Output the (X, Y) coordinate of the center of the cell containing the given text.  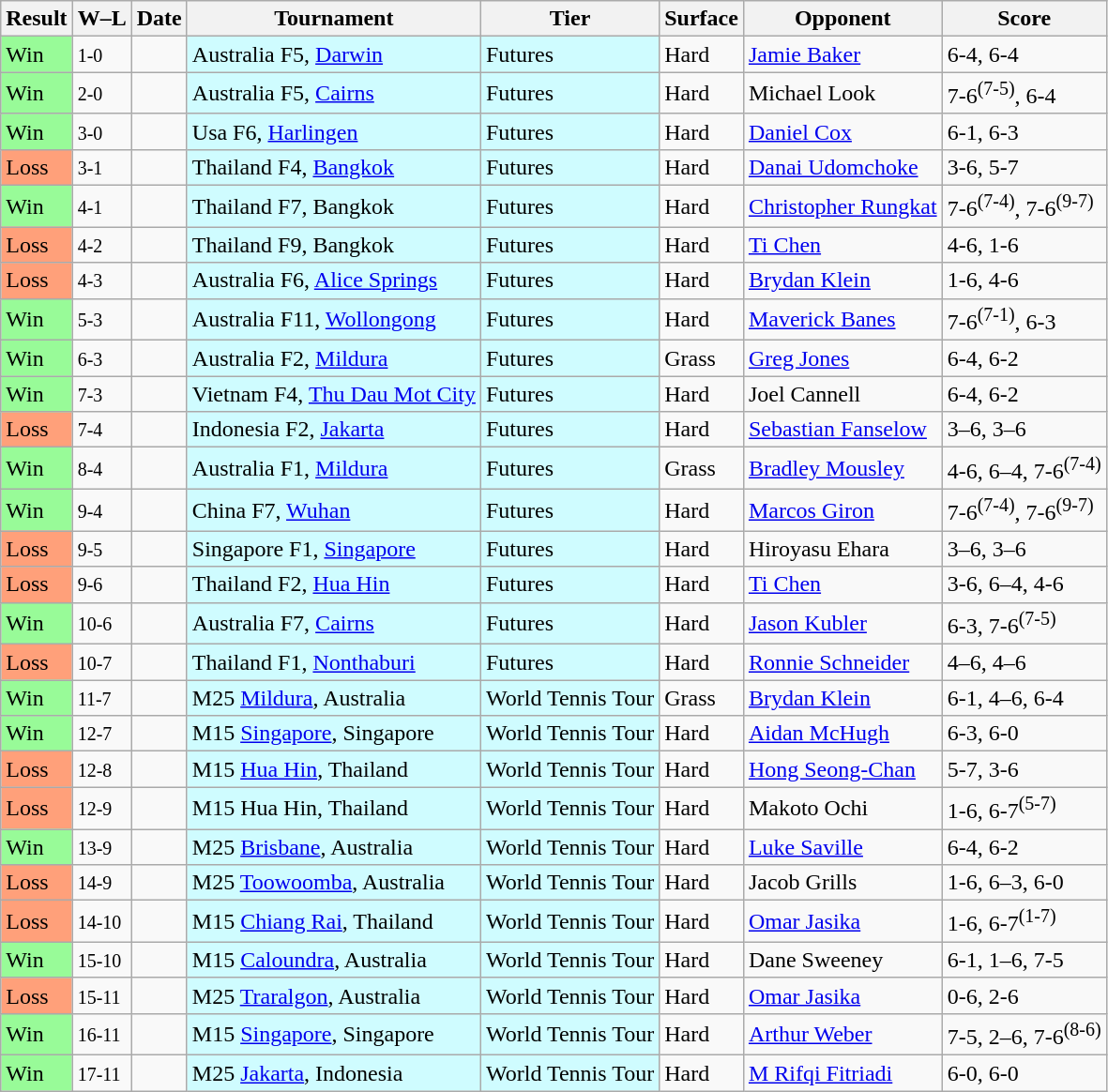
Australia F2, Mildura (334, 358)
M25 Jakarta, Indonesia (334, 1073)
Arthur Weber (842, 1034)
13-9 (101, 847)
Greg Jones (842, 358)
Australia F1, Mildura (334, 469)
7-4 (101, 430)
Daniel Cox (842, 131)
4-1 (101, 206)
3-1 (101, 167)
China F7, Wuhan (334, 510)
Maverick Banes (842, 319)
6-4, 6-4 (1025, 54)
6-1, 6-3 (1025, 131)
3-0 (101, 131)
6-1, 4–6, 6-4 (1025, 698)
Michael Look (842, 94)
Thailand F1, Nonthaburi (334, 662)
M25 Brisbane, Australia (334, 847)
Indonesia F2, Jakarta (334, 430)
Christopher Rungkat (842, 206)
7-6(7-1), 6-3 (1025, 319)
4-3 (101, 281)
1-6, 4-6 (1025, 281)
M25 Toowoomba, Australia (334, 883)
Makoto Ochi (842, 809)
M15 Chiang Rai, Thailand (334, 921)
10-7 (101, 662)
9-4 (101, 510)
6-3, 7-6(7-5) (1025, 623)
Opponent (842, 19)
7-3 (101, 394)
4-2 (101, 245)
1-6, 6-7(1-7) (1025, 921)
17-11 (101, 1073)
Tournament (334, 19)
11-7 (101, 698)
W–L (101, 19)
6-1, 1–6, 7-5 (1025, 960)
12-7 (101, 734)
Australia F5, Darwin (334, 54)
Date (159, 19)
0-6, 2-6 (1025, 995)
Dane Sweeney (842, 960)
Bradley Mousley (842, 469)
Jamie Baker (842, 54)
14-10 (101, 921)
Hiroyasu Ehara (842, 549)
Jacob Grills (842, 883)
M15 Caloundra, Australia (334, 960)
12-9 (101, 809)
Australia F7, Cairns (334, 623)
Usa F6, Harlingen (334, 131)
Hong Seong-Chan (842, 769)
12-8 (101, 769)
Australia F5, Cairns (334, 94)
Thailand F9, Bangkok (334, 245)
Australia F6, Alice Springs (334, 281)
M Rifqi Fitriadi (842, 1073)
Thailand F7, Bangkok (334, 206)
4-6, 1-6 (1025, 245)
Sebastian Fanselow (842, 430)
M25 Traralgon, Australia (334, 995)
Singapore F1, Singapore (334, 549)
3-6, 6–4, 4-6 (1025, 584)
1-6, 6–3, 6-0 (1025, 883)
Australia F11, Wollongong (334, 319)
7-6(7-5), 6-4 (1025, 94)
1-6, 6-7(5-7) (1025, 809)
4-6, 6–4, 7-6(7-4) (1025, 469)
Result (37, 19)
Marcos Giron (842, 510)
5-3 (101, 319)
15-11 (101, 995)
6-3, 6-0 (1025, 734)
Tier (569, 19)
5-7, 3-6 (1025, 769)
14-9 (101, 883)
M25 Mildura, Australia (334, 698)
4–6, 4–6 (1025, 662)
Ronnie Schneider (842, 662)
6-0, 6-0 (1025, 1073)
Thailand F4, Bangkok (334, 167)
16-11 (101, 1034)
7-5, 2–6, 7-6(8-6) (1025, 1034)
Score (1025, 19)
1-0 (101, 54)
Danai Udomchoke (842, 167)
Aidan McHugh (842, 734)
Luke Saville (842, 847)
9-6 (101, 584)
3-6, 5-7 (1025, 167)
Thailand F2, Hua Hin (334, 584)
Joel Cannell (842, 394)
Jason Kubler (842, 623)
15-10 (101, 960)
10-6 (101, 623)
6-3 (101, 358)
2-0 (101, 94)
Vietnam F4, Thu Dau Mot City (334, 394)
8-4 (101, 469)
9-5 (101, 549)
Surface (702, 19)
